Provide the [x, y] coordinate of the cell's center where the given text is located.  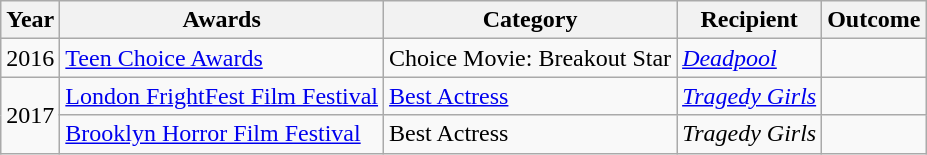
Year [30, 20]
Brooklyn Horror Film Festival [222, 134]
Teen Choice Awards [222, 58]
2017 [30, 115]
London FrightFest Film Festival [222, 96]
Awards [222, 20]
Outcome [874, 20]
Recipient [750, 20]
Category [530, 20]
Choice Movie: Breakout Star [530, 58]
Deadpool [750, 58]
2016 [30, 58]
